Identify which cell holds the provided text, then report its [x, y] central coordinate. 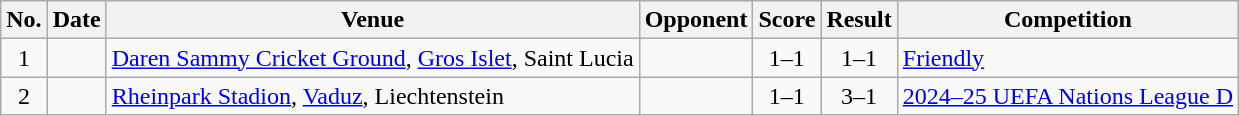
Friendly [1068, 58]
2024–25 UEFA Nations League D [1068, 96]
2 [24, 96]
3–1 [859, 96]
1 [24, 58]
Rheinpark Stadion, Vaduz, Liechtenstein [372, 96]
Venue [372, 20]
No. [24, 20]
Date [76, 20]
Daren Sammy Cricket Ground, Gros Islet, Saint Lucia [372, 58]
Opponent [696, 20]
Competition [1068, 20]
Score [787, 20]
Result [859, 20]
